Capture the cell that displays the provided text and extract its [x, y] central coordinate. 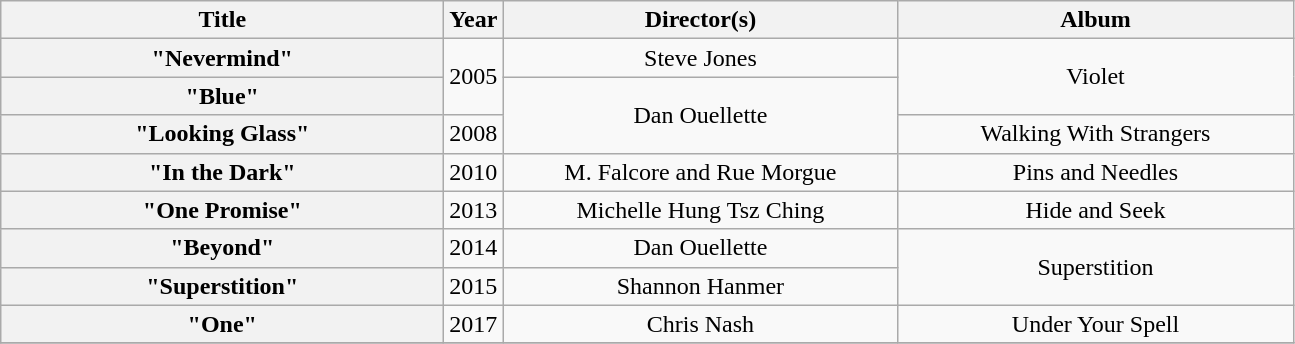
2005 [474, 77]
2014 [474, 248]
Under Your Spell [1096, 324]
Chris Nash [700, 324]
"Beyond" [222, 248]
Walking With Strangers [1096, 134]
Hide and Seek [1096, 210]
Steve Jones [700, 58]
"One Promise" [222, 210]
"Looking Glass" [222, 134]
2015 [474, 286]
Michelle Hung Tsz Ching [700, 210]
Album [1096, 20]
2010 [474, 172]
"Nevermind" [222, 58]
2017 [474, 324]
"Blue" [222, 96]
Year [474, 20]
M. Falcore and Rue Morgue [700, 172]
Shannon Hanmer [700, 286]
Director(s) [700, 20]
"One" [222, 324]
Pins and Needles [1096, 172]
"Superstition" [222, 286]
Title [222, 20]
2008 [474, 134]
Violet [1096, 77]
2013 [474, 210]
Superstition [1096, 267]
"In the Dark" [222, 172]
